Return (x, y) of the center of cell containing provided text 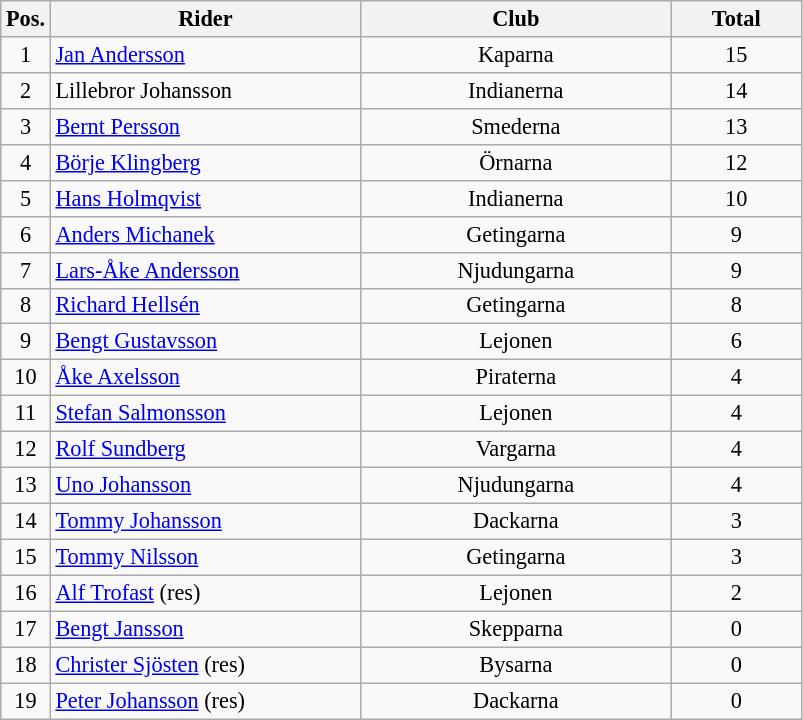
Örnarna (516, 162)
17 (26, 629)
Rider (205, 19)
1 (26, 55)
Total (736, 19)
Stefan Salmonsson (205, 414)
Richard Hellsén (205, 306)
Piraterna (516, 378)
Lillebror Johansson (205, 90)
11 (26, 414)
Tommy Johansson (205, 521)
Hans Holmqvist (205, 198)
Vargarna (516, 450)
Anders Michanek (205, 234)
Peter Johansson (res) (205, 701)
19 (26, 701)
Rolf Sundberg (205, 450)
Skepparna (516, 629)
18 (26, 665)
5 (26, 198)
7 (26, 270)
Åke Axelsson (205, 378)
16 (26, 593)
Kaparna (516, 55)
Alf Trofast (res) (205, 593)
Bengt Gustavsson (205, 342)
Smederna (516, 126)
Börje Klingberg (205, 162)
Tommy Nilsson (205, 557)
Bengt Jansson (205, 629)
Bysarna (516, 665)
Christer Sjösten (res) (205, 665)
Club (516, 19)
Lars-Åke Andersson (205, 270)
Bernt Persson (205, 126)
Pos. (26, 19)
Jan Andersson (205, 55)
Uno Johansson (205, 485)
